Search for the cell housing the specified text and yield its [X, Y] center coordinate. 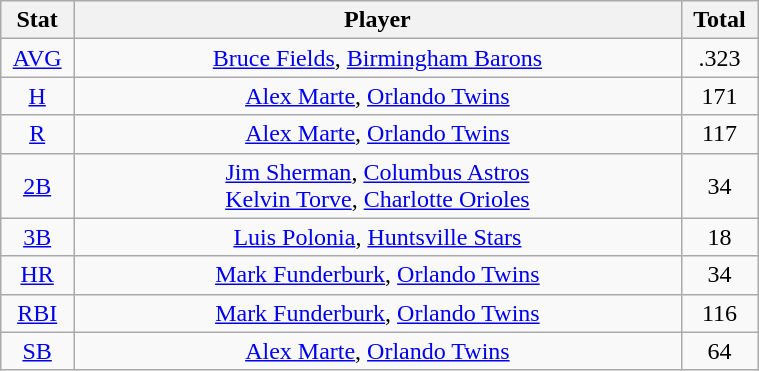
3B [38, 237]
Jim Sherman, Columbus Astros Kelvin Torve, Charlotte Orioles [378, 186]
171 [719, 96]
18 [719, 237]
H [38, 96]
R [38, 134]
2B [38, 186]
HR [38, 275]
64 [719, 351]
Stat [38, 20]
Total [719, 20]
AVG [38, 58]
Player [378, 20]
Luis Polonia, Huntsville Stars [378, 237]
Bruce Fields, Birmingham Barons [378, 58]
SB [38, 351]
RBI [38, 313]
116 [719, 313]
.323 [719, 58]
117 [719, 134]
